Extract the [x, y] coordinate from the center of the cell holding the provided text.  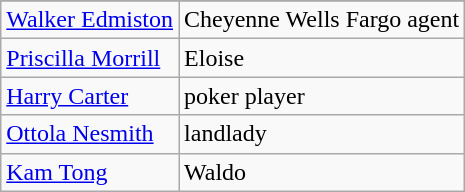
Eloise [322, 58]
Harry Carter [90, 96]
Waldo [322, 172]
Priscilla Morrill [90, 58]
Ottola Nesmith [90, 134]
poker player [322, 96]
landlady [322, 134]
Walker Edmiston [90, 20]
Kam Tong [90, 172]
Cheyenne Wells Fargo agent [322, 20]
